Determine the [X, Y] coordinate at the center of the cell enclosing the given text.  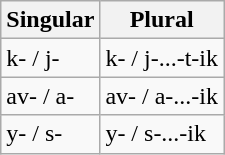
av- / a- [50, 96]
k- / j-...-t-ik [162, 58]
y- / s- [50, 134]
Plural [162, 20]
k- / j- [50, 58]
av- / a-...-ik [162, 96]
y- / s-...-ik [162, 134]
Singular [50, 20]
